Find where the given text appears and provide that cell's center as (X, Y) coordinate. 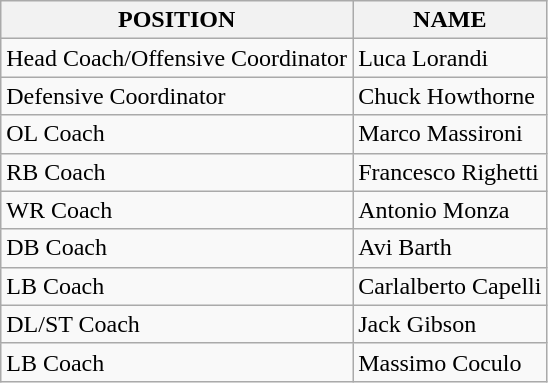
RB Coach (177, 172)
POSITION (177, 20)
Luca Lorandi (450, 58)
DB Coach (177, 248)
Avi Barth (450, 248)
Head Coach/Offensive Coordinator (177, 58)
Antonio Monza (450, 210)
Defensive Coordinator (177, 96)
Marco Massironi (450, 134)
OL Coach (177, 134)
Massimo Coculo (450, 362)
NAME (450, 20)
DL/ST Coach (177, 324)
Carlalberto Capelli (450, 286)
Jack Gibson (450, 324)
WR Coach (177, 210)
Francesco Righetti (450, 172)
Chuck Howthorne (450, 96)
